Capture the cell that displays the provided text and extract its (x, y) central coordinate. 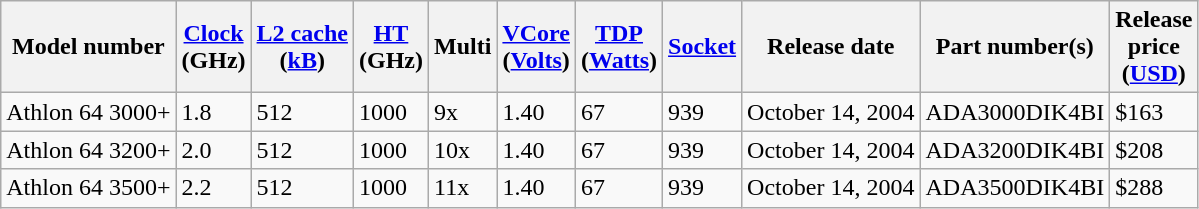
Socket (702, 47)
11x (462, 188)
2.0 (214, 150)
Releaseprice(USD) (1154, 47)
Athlon 64 3500+ (88, 188)
ADA3200DIK4BI (1015, 150)
Release date (831, 47)
$163 (1154, 112)
L2 cache(kB) (302, 47)
$208 (1154, 150)
Athlon 64 3000+ (88, 112)
Athlon 64 3200+ (88, 150)
HT(GHz) (390, 47)
Multi (462, 47)
1.8 (214, 112)
Model number (88, 47)
Part number(s) (1015, 47)
ADA3500DIK4BI (1015, 188)
2.2 (214, 188)
VCore(Volts) (536, 47)
TDP(Watts) (618, 47)
10x (462, 150)
ADA3000DIK4BI (1015, 112)
Clock(GHz) (214, 47)
9x (462, 112)
$288 (1154, 188)
